Return the [X, Y] coordinate for the center point of the cell that contains the specified text.  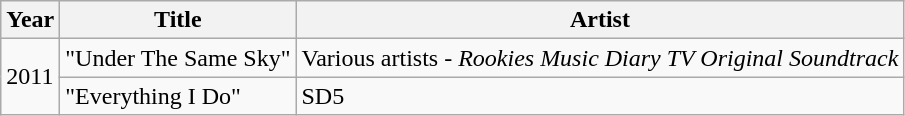
Title [178, 20]
"Under The Same Sky" [178, 58]
2011 [30, 77]
"Everything I Do" [178, 96]
SD5 [600, 96]
Year [30, 20]
Various artists - Rookies Music Diary TV Original Soundtrack [600, 58]
Artist [600, 20]
